Capture the cell that displays the provided text and extract its [x, y] central coordinate. 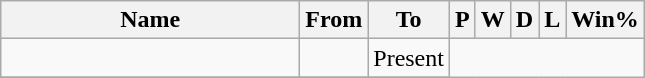
Name [150, 20]
D [524, 20]
L [552, 20]
Win% [606, 20]
Present [409, 58]
W [492, 20]
To [409, 20]
P [462, 20]
From [334, 20]
